Scan for the cell matching the given text and deliver its (x, y) coordinate at center. 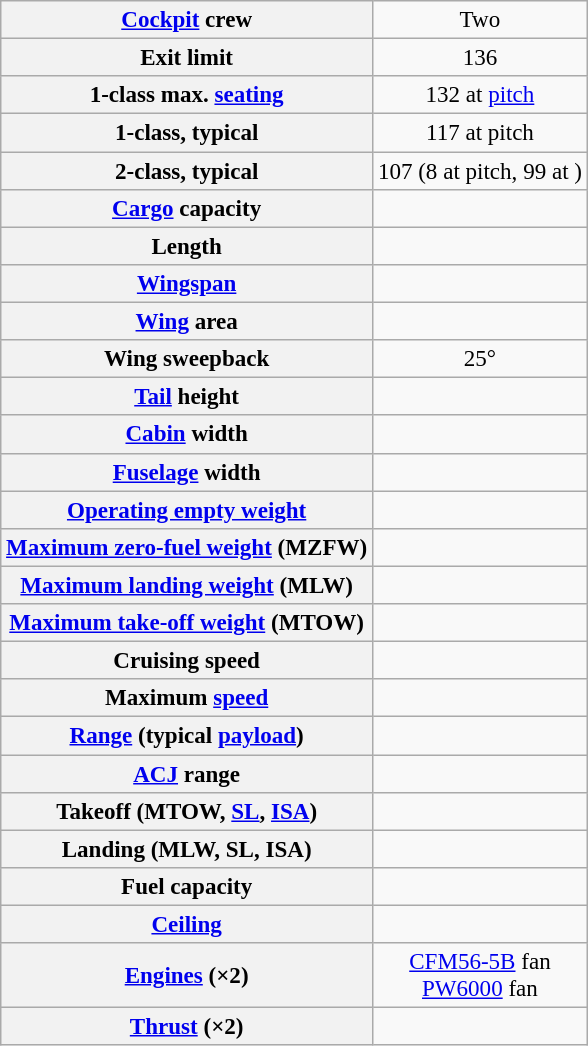
Fuselage width (187, 472)
Thrust (×2) (187, 1027)
2-class, typical (187, 171)
Landing (MLW, SL, ISA) (187, 849)
Cruising speed (187, 661)
Wing sweepback (187, 359)
Operating empty weight (187, 510)
Takeoff (MTOW, SL, ISA) (187, 812)
Exit limit (187, 58)
Two (480, 20)
Engines (×2) (187, 976)
Maximum speed (187, 698)
ACJ range (187, 774)
136 (480, 58)
25° (480, 359)
Range (typical payload) (187, 736)
1-class max. seating (187, 95)
117 at pitch (480, 133)
Length (187, 246)
Maximum zero-fuel weight (MZFW) (187, 548)
CFM56-5B fanPW6000 fan (480, 976)
Cargo capacity (187, 209)
Wing area (187, 322)
Cabin width (187, 435)
Fuel capacity (187, 887)
Cockpit crew (187, 20)
107 (8 at pitch, 99 at ) (480, 171)
Maximum landing weight (MLW) (187, 585)
Maximum take-off weight (MTOW) (187, 623)
Tail height (187, 397)
132 at pitch (480, 95)
1-class, typical (187, 133)
Ceiling (187, 925)
Wingspan (187, 284)
